Scan for the cell matching the given text and deliver its (x, y) coordinate at center. 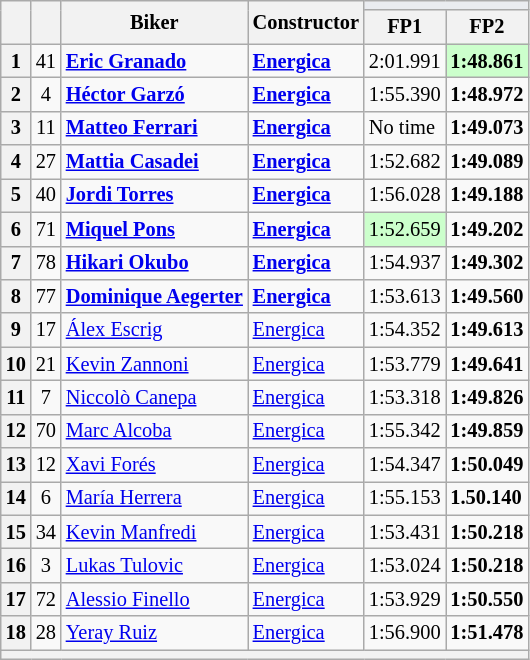
1:55.390 (405, 94)
16 (16, 565)
Marc Alcoba (154, 431)
Álex Escrig (154, 330)
Hikari Okubo (154, 263)
71 (46, 229)
Dominique Aegerter (154, 296)
FP2 (488, 27)
70 (46, 431)
1:53.779 (405, 364)
Matteo Ferrari (154, 128)
Constructor (306, 22)
1:49.188 (488, 195)
15 (16, 532)
27 (46, 162)
1:50.049 (488, 465)
1:52.659 (405, 229)
5 (16, 195)
8 (16, 296)
Alessio Finello (154, 599)
77 (46, 296)
1:54.347 (405, 465)
40 (46, 195)
1:49.202 (488, 229)
Jordi Torres (154, 195)
1.50.140 (488, 498)
1:56.900 (405, 633)
1:49.089 (488, 162)
28 (46, 633)
10 (16, 364)
1:53.024 (405, 565)
1:55.342 (405, 431)
1:49.560 (488, 296)
FP1 (405, 27)
Miquel Pons (154, 229)
1:49.826 (488, 397)
1:49.641 (488, 364)
2:01.991 (405, 61)
Lukas Tulovic (154, 565)
Niccolò Canepa (154, 397)
14 (16, 498)
Héctor Garzó (154, 94)
Biker (154, 22)
1:50.550 (488, 599)
1:52.682 (405, 162)
1:53.431 (405, 532)
1:53.929 (405, 599)
34 (46, 532)
No time (405, 128)
María Herrera (154, 498)
1:49.073 (488, 128)
1:55.153 (405, 498)
Xavi Forés (154, 465)
1:48.861 (488, 61)
21 (46, 364)
2 (16, 94)
Kevin Manfredi (154, 532)
Kevin Zannoni (154, 364)
9 (16, 330)
1:49.613 (488, 330)
41 (46, 61)
Eric Granado (154, 61)
72 (46, 599)
1:48.972 (488, 94)
78 (46, 263)
1:53.613 (405, 296)
1:56.028 (405, 195)
13 (16, 465)
1:54.937 (405, 263)
Mattia Casadei (154, 162)
1:49.859 (488, 431)
Yeray Ruiz (154, 633)
1:53.318 (405, 397)
1 (16, 61)
1:51.478 (488, 633)
1:49.302 (488, 263)
1:54.352 (405, 330)
18 (16, 633)
